For the text-containing cell, return its midpoint in (X, Y) coordinate format. 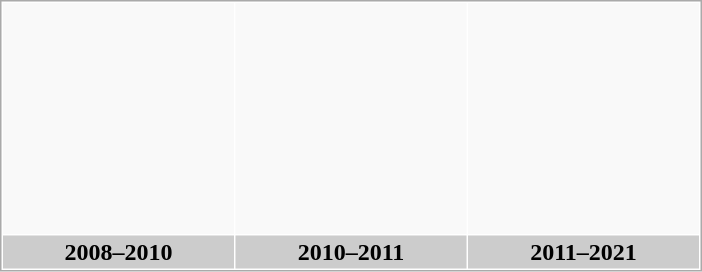
2011–2021 (584, 252)
2010–2011 (352, 252)
2008–2010 (118, 252)
